Scan for the cell matching the given text and deliver its (x, y) coordinate at center. 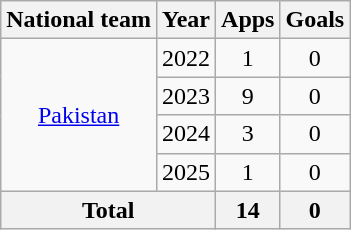
9 (248, 96)
National team (79, 20)
3 (248, 134)
2023 (186, 96)
Goals (315, 20)
Year (186, 20)
2024 (186, 134)
Pakistan (79, 115)
Total (108, 210)
Apps (248, 20)
2022 (186, 58)
2025 (186, 172)
14 (248, 210)
